Return [x, y] of the center of cell containing provided text 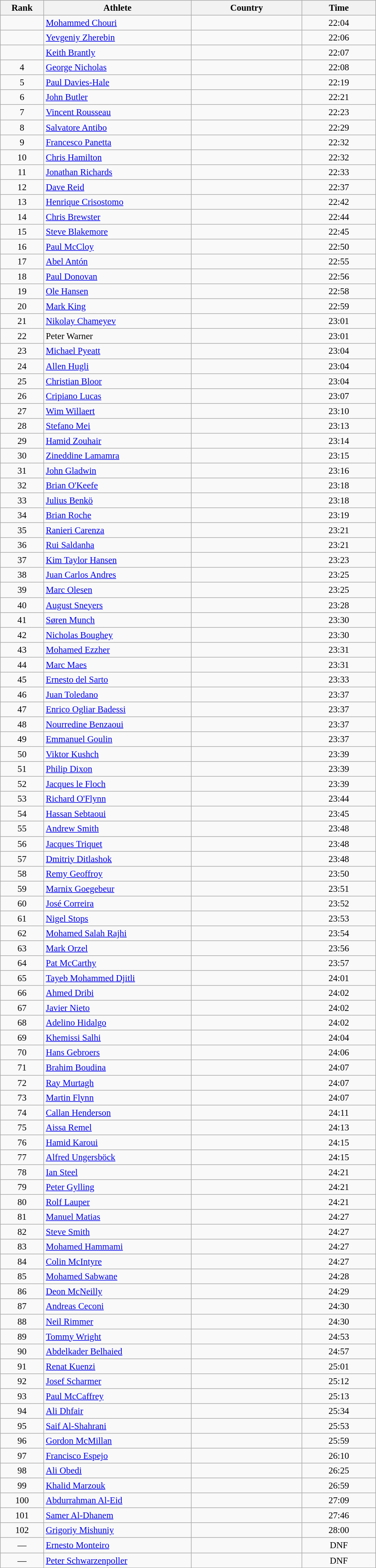
24:29 [339, 1292]
64 [22, 963]
38 [22, 575]
22:06 [339, 38]
35 [22, 530]
Francesco Panetta [117, 142]
Salvatore Antibo [117, 127]
Mohammed Chouri [117, 23]
Andrew Smith [117, 829]
57 [22, 859]
17 [22, 262]
Renat Kuenzi [117, 1366]
15 [22, 232]
Philip Dixon [117, 769]
Stefano Mei [117, 426]
30 [22, 456]
Ray Murtagh [117, 1083]
58 [22, 874]
25:34 [339, 1411]
23:50 [339, 874]
Rank [22, 8]
22:21 [339, 97]
Tayeb Mohammed Djitli [117, 978]
Peter Gylling [117, 1187]
14 [22, 217]
Hassan Sebtaoui [117, 814]
63 [22, 948]
Colin McIntyre [117, 1262]
11 [22, 172]
Allen Hugli [117, 366]
Henrique Crisostomo [117, 202]
23:54 [339, 933]
Hans Gebroers [117, 1053]
24:06 [339, 1053]
23:56 [339, 948]
29 [22, 441]
51 [22, 769]
John Gladwin [117, 471]
Keith Brantly [117, 53]
Ranieri Carenza [117, 530]
Khemissi Salhi [117, 1038]
76 [22, 1142]
37 [22, 560]
Emmanuel Goulin [117, 739]
24:01 [339, 978]
88 [22, 1321]
Samer Al-Dhanem [117, 1516]
20 [22, 307]
Vincent Rousseau [117, 112]
Khalid Marzouk [117, 1486]
23:33 [339, 680]
Andreas Ceconi [117, 1307]
50 [22, 754]
66 [22, 993]
87 [22, 1307]
73 [22, 1097]
Abdurrahman Al-Eid [117, 1500]
93 [22, 1396]
Marc Olesen [117, 590]
22:59 [339, 307]
80 [22, 1202]
71 [22, 1068]
92 [22, 1381]
Dmitriy Ditlashok [117, 859]
August Sneyers [117, 605]
Julius Benkö [117, 501]
25:12 [339, 1381]
Tommy Wright [117, 1337]
6 [22, 97]
Marnix Goegebeur [117, 889]
47 [22, 710]
78 [22, 1172]
23:28 [339, 605]
Jacques Triquet [117, 844]
Wim Willaert [117, 411]
Mark King [117, 307]
26:25 [339, 1471]
Ali Obedi [117, 1471]
Nikolay Chameyev [117, 321]
41 [22, 620]
53 [22, 799]
22:37 [339, 187]
Ernesto del Sarto [117, 680]
23:44 [339, 799]
Peter Warner [117, 336]
26 [22, 396]
Nigel Stops [117, 918]
75 [22, 1127]
96 [22, 1441]
94 [22, 1411]
42 [22, 635]
23:07 [339, 396]
48 [22, 724]
Michael Pyeatt [117, 351]
8 [22, 127]
23:19 [339, 515]
5 [22, 83]
José Correira [117, 904]
74 [22, 1113]
100 [22, 1500]
Steve Smith [117, 1232]
62 [22, 933]
Enrico Ogliar Badessi [117, 710]
22:29 [339, 127]
Callan Henderson [117, 1113]
Mohamed Sabwane [117, 1277]
Marc Maes [117, 665]
56 [22, 844]
Abdelkader Belhaied [117, 1351]
Martin Flynn [117, 1097]
79 [22, 1187]
22:33 [339, 172]
Remy Geoffroy [117, 874]
12 [22, 187]
23:51 [339, 889]
16 [22, 247]
54 [22, 814]
24:28 [339, 1277]
Chris Brewster [117, 217]
43 [22, 650]
22:42 [339, 202]
59 [22, 889]
Brahim Boudina [117, 1068]
Jonathan Richards [117, 172]
Søren Munch [117, 620]
18 [22, 277]
23:13 [339, 426]
Paul McCaffrey [117, 1396]
9 [22, 142]
27 [22, 411]
Saif Al-Shahrani [117, 1426]
Zineddine Lamamra [117, 456]
68 [22, 1023]
39 [22, 590]
45 [22, 680]
Mohamed Salah Rajhi [117, 933]
23:15 [339, 456]
Ole Hansen [117, 291]
46 [22, 694]
81 [22, 1217]
Viktor Kushch [117, 754]
49 [22, 739]
Javier Nieto [117, 1008]
Steve Blakemore [117, 232]
10 [22, 157]
26:10 [339, 1456]
Paul Donovan [117, 277]
69 [22, 1038]
Christian Bloor [117, 381]
36 [22, 545]
97 [22, 1456]
22:04 [339, 23]
84 [22, 1262]
Ian Steel [117, 1172]
44 [22, 665]
Cripiano Lucas [117, 396]
Brian Roche [117, 515]
Gordon McMillan [117, 1441]
13 [22, 202]
33 [22, 501]
26:59 [339, 1486]
Kim Taylor Hansen [117, 560]
101 [22, 1516]
28:00 [339, 1531]
83 [22, 1247]
72 [22, 1083]
John Butler [117, 97]
24:11 [339, 1113]
Dave Reid [117, 187]
4 [22, 68]
25 [22, 381]
22:19 [339, 83]
23 [22, 351]
Aissa Remel [117, 1127]
61 [22, 918]
95 [22, 1426]
60 [22, 904]
22:23 [339, 112]
Josef Scharmer [117, 1381]
40 [22, 605]
77 [22, 1157]
25:59 [339, 1441]
Juan Toledano [117, 694]
Neil Rimmer [117, 1321]
24:53 [339, 1337]
Francisco Espejo [117, 1456]
70 [22, 1053]
27:09 [339, 1500]
34 [22, 515]
23:16 [339, 471]
Peter Schwarzenpoller [117, 1560]
Paul McCloy [117, 247]
32 [22, 486]
Time [339, 8]
Richard O'Flynn [117, 799]
Mark Orzel [117, 948]
28 [22, 426]
85 [22, 1277]
George Nicholas [117, 68]
27:46 [339, 1516]
22 [22, 336]
Brian O'Keefe [117, 486]
102 [22, 1531]
23:57 [339, 963]
24 [22, 366]
25:53 [339, 1426]
Mohamed Hammami [117, 1247]
22:56 [339, 277]
22:44 [339, 217]
89 [22, 1337]
Chris Hamilton [117, 157]
21 [22, 321]
23:10 [339, 411]
24:13 [339, 1127]
99 [22, 1486]
55 [22, 829]
Grigoriy Mishuniy [117, 1531]
19 [22, 291]
Nourredine Benzaoui [117, 724]
24:04 [339, 1038]
Paul Davies-Hale [117, 83]
22:50 [339, 247]
Abel Antón [117, 262]
Nicholas Boughey [117, 635]
25:13 [339, 1396]
90 [22, 1351]
Adelino Hidalgo [117, 1023]
65 [22, 978]
7 [22, 112]
Alfred Ungersböck [117, 1157]
86 [22, 1292]
23:23 [339, 560]
Hamid Zouhair [117, 441]
91 [22, 1366]
Deon McNeilly [117, 1292]
Mohamed Ezzher [117, 650]
22:08 [339, 68]
23:45 [339, 814]
Pat McCarthy [117, 963]
Manuel Matias [117, 1217]
Ernesto Monteiro [117, 1545]
67 [22, 1008]
Yevgeniy Zherebin [117, 38]
Ali Dhfair [117, 1411]
Rui Saldanha [117, 545]
98 [22, 1471]
24:57 [339, 1351]
22:58 [339, 291]
Juan Carlos Andres [117, 575]
Athlete [117, 8]
25:01 [339, 1366]
82 [22, 1232]
22:55 [339, 262]
Ahmed Dribi [117, 993]
22:45 [339, 232]
Country [247, 8]
22:07 [339, 53]
Rolf Lauper [117, 1202]
23:14 [339, 441]
Jacques le Floch [117, 784]
52 [22, 784]
Hamid Karoui [117, 1142]
31 [22, 471]
23:53 [339, 918]
23:52 [339, 904]
